For the text-containing cell, return its midpoint in (x, y) coordinate format. 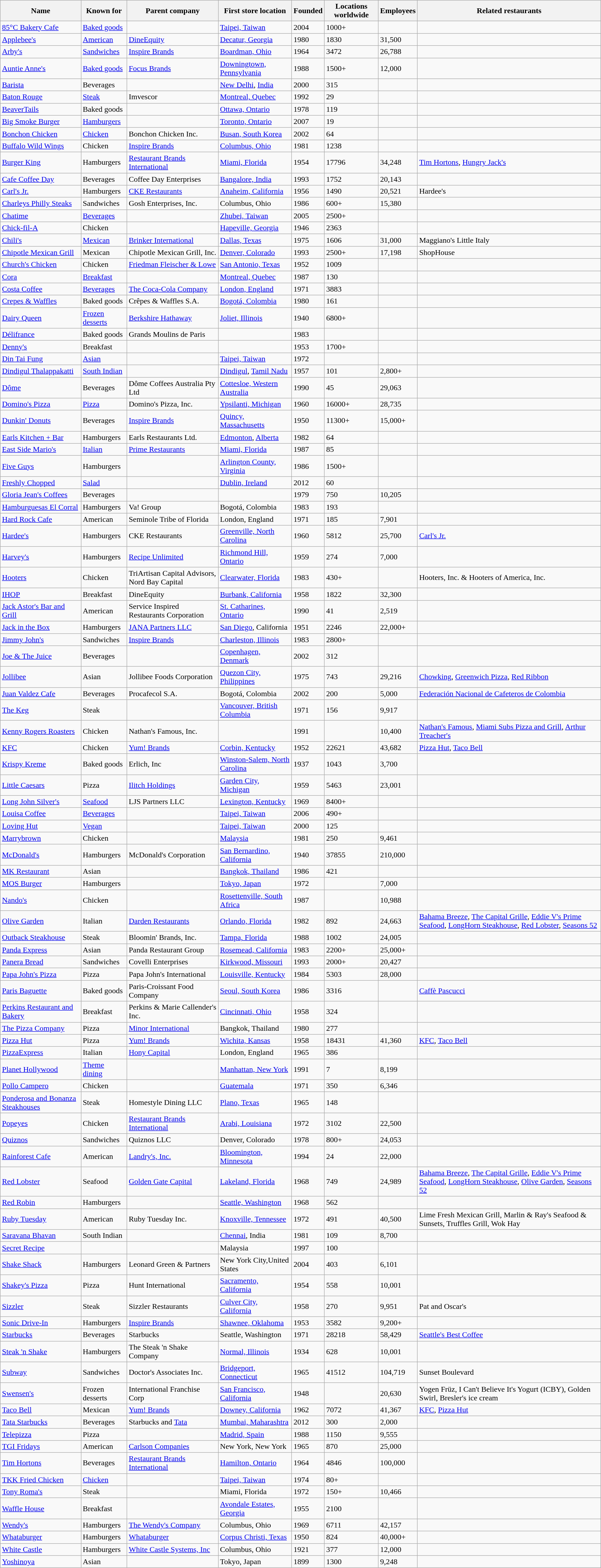
1043 (351, 764)
Telepizza (40, 1434)
Coffee Day Enterprises (172, 179)
Pizza Hut (40, 1040)
1899 (308, 1562)
7 (351, 1069)
Wichita, Kansas (255, 1040)
Friedman Fleischer & Lowe (172, 265)
Lime Fresh Mexican Grill, Marlin & Ray's Seafood & Sunsets, Truffles Grill, Wok Hay (509, 1219)
Hooters, Inc. & Hooters of America, Inc. (509, 577)
Avondale Estates, Georgia (255, 1509)
6,346 (398, 1086)
Little Caesars (40, 785)
85 (351, 450)
Jack in the Box (40, 627)
824 (351, 1537)
Yogen Früz, I Can't Believe It's Yogurt (ICBY), Golden Swirl, Bresler's ice cream (509, 1393)
Dôme Coffees Australia Pty Ltd (172, 387)
Crepes & Waffles (40, 301)
MOS Burger (40, 883)
Red Lobster (40, 1182)
Louisville, Kentucky (255, 974)
Orlando, Florida (255, 921)
The Coca-Cola Company (172, 289)
24,005 (398, 938)
Burger King (40, 162)
Garden City, Michigan (255, 785)
San Diego, California (255, 627)
19 (351, 121)
Church's Chicken (40, 265)
125 (351, 826)
Arabi, Louisiana (255, 1123)
Busan, South Korea (255, 134)
Hamburguesas El Corral (40, 507)
Lexington, Kentucky (255, 802)
Zhubei, Taiwan (255, 216)
Juan Valdez Cafe (40, 694)
Harvey's (40, 557)
25,000 (398, 1447)
250 (351, 838)
Earls Restaurants Ltd. (172, 437)
Buffalo Wild Wings (40, 146)
1955 (308, 1509)
23,001 (398, 785)
100 (351, 1248)
9,917 (398, 710)
Parent company (172, 11)
7,901 (398, 519)
Seattle's Best Coffee (509, 1335)
600+ (351, 204)
Rosettenville, South Africa (255, 900)
210,000 (398, 855)
Baton Rouge (40, 97)
Tim Hortons (40, 1463)
Steak 'n Shake (40, 1351)
LJS Partners LLC (172, 802)
41512 (351, 1372)
Caffè Pascucci (509, 991)
491 (351, 1219)
Cafe Coffee Day (40, 179)
274 (351, 557)
Loving Hut (40, 826)
Charleston, Illinois (255, 639)
Quezon City, Philippines (255, 677)
Service Inspired Restaurants Corporation (172, 611)
Red Robin (40, 1203)
Federación Nacional de Cafeteros de Colombia (509, 694)
24,663 (398, 921)
Perkins & Marie Callender's Inc. (172, 1012)
15,380 (398, 204)
Hamilton, Ontario (255, 1463)
24,989 (398, 1182)
Auntie Anne's (40, 68)
41,367 (398, 1410)
Employees (398, 11)
Mumbai, Maharashtra (255, 1422)
Quiznos (40, 1140)
150+ (351, 1492)
The Pizza Company (40, 1028)
43,682 (398, 748)
29 (351, 97)
Big Smoke Burger (40, 121)
350 (351, 1086)
1957 (308, 371)
800+ (351, 1140)
8,199 (398, 1069)
Bonchon Chicken (40, 134)
Panera Bread (40, 962)
Rainforest Cafe (40, 1156)
Homestyle Dining LLC (172, 1102)
6711 (351, 1525)
Pizza Hut, Taco Bell (509, 748)
193 (351, 507)
Dindigul Thalappakatti (40, 371)
386 (351, 1053)
6800+ (351, 318)
Recipe Unlimited (172, 557)
185 (351, 519)
1984 (308, 974)
Dublin, Ireland (255, 483)
Locations worldwide (351, 11)
1238 (351, 146)
28,735 (398, 404)
Joe & The Juice (40, 656)
628 (351, 1351)
490+ (351, 814)
Popeyes (40, 1123)
Cincinnati, Ohio (255, 1012)
60 (351, 483)
East Side Mario's (40, 450)
Dunkin' Donuts (40, 421)
Grands Moulins de Paris (172, 334)
Din Tai Fung (40, 359)
20,521 (398, 191)
4846 (351, 1463)
26,788 (398, 52)
10,205 (398, 495)
Perkins Restaurant and Bakery (40, 1012)
New Delhi, India (255, 85)
2363 (351, 228)
25,700 (398, 536)
2007 (308, 121)
Brinker International (172, 240)
3883 (351, 289)
10,400 (398, 731)
40,000+ (398, 1537)
2006 (308, 814)
Lakeland, Florida (255, 1182)
24 (351, 1156)
3472 (351, 52)
45 (351, 387)
1300 (351, 1562)
42,157 (398, 1525)
28218 (351, 1335)
Domino's Pizza (40, 404)
Seoul, South Korea (255, 991)
Golden Gate Capital (172, 1182)
Imvescor (172, 97)
Doctor's Associates Inc. (172, 1372)
1974 (308, 1480)
Bridgeport, Connecticut (255, 1372)
10,988 (398, 900)
Edmonton, Alberta (255, 437)
ShopHouse (509, 252)
Denny's (40, 346)
Sizzler Restaurants (172, 1306)
Quincy, Massachusetts (255, 421)
Secret Recipe (40, 1248)
9,200+ (398, 1323)
24,053 (398, 1140)
Tim Hortons, Hungry Jack's (509, 162)
Winston-Salem, North Carolina (255, 764)
Louisa Coffee (40, 814)
403 (351, 1265)
1921 (308, 1549)
Focus Brands (172, 68)
8400+ (351, 802)
Hard Rock Cafe (40, 519)
Dôme (40, 387)
Boardman, Ohio (255, 52)
1490 (351, 191)
Papa John's Pizza (40, 974)
Jack Astor's Bar and Grill (40, 611)
1752 (351, 179)
3316 (351, 991)
156 (351, 710)
White Castle Systems, Inc (172, 1549)
First store location (255, 11)
Tampa, Florida (255, 938)
1997 (308, 1248)
1937 (308, 764)
Shawnee, Oklahoma (255, 1323)
St. Catharines, Ontario (255, 611)
Long John Silver's (40, 802)
Downey, California (255, 1410)
Gloria Jean's Coffees (40, 495)
2200+ (351, 950)
Bloomington, Minnesota (255, 1156)
29,063 (398, 387)
Earls Kitchen + Bar (40, 437)
749 (351, 1182)
Minor International (172, 1028)
Prime Restaurants (172, 450)
Nathan's Famous, Miami Subs Pizza and Grill, Arthur Treacher's (509, 731)
892 (351, 921)
100,000 (398, 1463)
17796 (351, 162)
Jimmy John's (40, 639)
37855 (351, 855)
Vancouver, British Columbia (255, 710)
Chennai, India (255, 1236)
29,216 (398, 677)
6,101 (398, 1265)
104,719 (398, 1372)
2,000 (398, 1422)
1934 (308, 1351)
32,300 (398, 594)
Madrid, Spain (255, 1434)
San Francisco, California (255, 1393)
Jollibee (40, 677)
Ypsilanti, Michigan (255, 404)
Ruby Tuesday Inc. (172, 1219)
Waffle House (40, 1509)
Starbucks and Tata (172, 1422)
Hunt International (172, 1285)
San Antonio, Texas (255, 265)
Kirkwood, Missouri (255, 962)
Olive Garden (40, 921)
315 (351, 85)
22621 (351, 748)
TriArtisan Capital Advisors, Nord Bay Capital (172, 577)
BeaverTails (40, 109)
Papa John's International (172, 974)
1994 (308, 1156)
1000+ (351, 27)
KFC, Pizza Hut (509, 1410)
Kenny Rogers Roasters (40, 731)
The Keg (40, 710)
20,630 (398, 1393)
Name (40, 11)
Dairy Queen (40, 318)
Vegan (104, 826)
IHOP (40, 594)
Nando's (40, 900)
1992 (308, 97)
Va! Group (172, 507)
Normal, Illinois (255, 1351)
31,500 (398, 39)
1830 (351, 39)
1009 (351, 265)
Dallas, Texas (255, 240)
9,555 (398, 1434)
White Castle (40, 1549)
15,000+ (398, 421)
377 (351, 1549)
Knoxville, Tennessee (255, 1219)
Landry's, Inc. (172, 1156)
9,461 (398, 838)
Corpus Christi, Texas (255, 1537)
Gosh Enterprises, Inc. (172, 204)
Chipotle Mexican Grill, Inc. (172, 252)
Corbin, Kentucky (255, 748)
40,500 (398, 1219)
312 (351, 656)
20,427 (398, 962)
JANA Partners LLC (172, 627)
558 (351, 1285)
Five Guys (40, 466)
Ilitch Holdings (172, 785)
1956 (308, 191)
3102 (351, 1123)
Guatemala (255, 1086)
Costa Coffee (40, 289)
1951 (308, 627)
1606 (351, 240)
Quiznos LLC (172, 1140)
2100 (351, 1509)
41 (351, 611)
7072 (351, 1410)
Jollibee Foods Corporation (172, 677)
Tata Starbucks (40, 1422)
200 (351, 694)
Panda Express (40, 950)
Panda Restaurant Group (172, 950)
Pollo Campero (40, 1086)
Richmond Hill, Ontario (255, 557)
750 (351, 495)
TGI Fridays (40, 1447)
25,000+ (398, 950)
Bahama Breeze, The Capital Grille, Eddie V's Prime Seafood, LongHorn Steakhouse, Red Lobster, Seasons 52 (509, 921)
Procafecol S.A. (172, 694)
1962 (308, 1410)
Chick-fil-A (40, 228)
Tony Roma's (40, 1492)
1700+ (351, 346)
324 (351, 1012)
2,800+ (398, 371)
Sacramento, California (255, 1285)
1979 (308, 495)
Copenhagen, Denmark (255, 656)
Founded (308, 11)
Shake Shack (40, 1265)
Known for (104, 11)
Sonic Drive-In (40, 1323)
10,466 (398, 1492)
5812 (351, 536)
Marrybrown (40, 838)
2,519 (398, 611)
Subway (40, 1372)
Maggiano's Little Italy (509, 240)
Cora (40, 277)
Charleys Philly Steaks (40, 204)
Ruby Tuesday (40, 1219)
Chipotle Mexican Grill (40, 252)
41,360 (398, 1040)
Krispy Kreme (40, 764)
Outback Steakhouse (40, 938)
18431 (351, 1040)
5303 (351, 974)
1946 (308, 228)
421 (351, 871)
Toronto, Ontario (255, 121)
Paris-Croissant Food Company (172, 991)
McDonald's Corporation (172, 855)
3582 (351, 1323)
9,951 (398, 1306)
PizzaExpress (40, 1053)
KFC, Taco Bell (509, 1040)
562 (351, 1203)
Hapeville, Georgia (255, 228)
16000+ (351, 404)
80+ (351, 1480)
Carlson Companies (172, 1447)
119 (351, 109)
Darden Restaurants (172, 921)
3,700 (398, 764)
Chowking, Greenwich Pizza, Red Ribbon (509, 677)
New York City,United States (255, 1265)
Culver City, California (255, 1306)
Hony Capital (172, 1053)
Burbank, California (255, 594)
Seminole Tribe of Florida (172, 519)
Saravana Bhavan (40, 1236)
743 (351, 677)
Domino's Pizza, Inc. (172, 404)
1150 (351, 1434)
85°C Bakery Cafe (40, 27)
Clearwater, Florida (255, 577)
1822 (351, 594)
Arby's (40, 52)
Ottawa, Ontario (255, 109)
The Wendy's Company (172, 1525)
Hooters (40, 577)
New York, New York (255, 1447)
2005 (308, 216)
Ponderosa and Bonanza Steakhouses (40, 1102)
Crêpes & Waffles S.A. (172, 301)
8,700 (398, 1236)
Chili's (40, 240)
Planet Hollywood (40, 1069)
Anaheim, California (255, 191)
San Bernardino, California (255, 855)
Bonchon Chicken Inc. (172, 134)
300 (351, 1422)
11300+ (351, 421)
Downingtown, Pennsylvania (255, 68)
Bangalore, India (255, 179)
Sunset Boulevard (509, 1372)
Dindigul, Tamil Nadu (255, 371)
Sizzler (40, 1306)
2000+ (351, 962)
Yoshinoya (40, 1562)
58,429 (398, 1335)
101 (351, 371)
Rosemead, California (255, 950)
Arlington County, Virginia (255, 466)
Shakey's Pizza (40, 1285)
277 (351, 1028)
Chatime (40, 216)
1002 (351, 938)
Freshly Chopped (40, 483)
McDonald's (40, 855)
Related restaurants (509, 11)
The Steak 'n Shake Company (172, 1351)
34,248 (398, 162)
109 (351, 1236)
161 (351, 301)
TKK Fried Chicken (40, 1480)
22,500 (398, 1123)
28,000 (398, 974)
22,000 (398, 1156)
5,000 (398, 694)
Decatur, Georgia (255, 39)
31,000 (398, 240)
KFC (40, 748)
Wendy's (40, 1525)
Leonard Green & Partners (172, 1265)
Cottesloe, Western Australia (255, 387)
20,143 (398, 179)
17,198 (398, 252)
Nathan's Famous, Inc. (172, 731)
Berkshire Hathaway (172, 318)
Erlich, Inc (172, 764)
Greenville, North Carolina (255, 536)
Joliet, Illinois (255, 318)
Theme dining (104, 1069)
Salad (104, 483)
Barista (40, 85)
Paris Baguette (40, 991)
Pat and Oscar's (509, 1306)
870 (351, 1447)
5463 (351, 785)
Taco Bell (40, 1410)
270 (351, 1306)
Bahama Breeze, The Capital Grille, Eddie V's Prime Seafood, LongHorn Steakhouse, Olive Garden, Seasons 52 (509, 1182)
1948 (308, 1393)
130 (351, 277)
148 (351, 1102)
International Franchise Corp (172, 1393)
Covelli Enterprises (172, 962)
22,000+ (398, 627)
Délifrance (40, 334)
430+ (351, 577)
Bloomin' Brands, Inc. (172, 938)
Swensen's (40, 1393)
2800+ (351, 639)
Manhattan, New York (255, 1069)
Applebee's (40, 39)
Plano, Texas (255, 1102)
2246 (351, 627)
9,248 (398, 1562)
MK Restaurant (40, 871)
